Capture the cell that displays the provided text and extract its (x, y) central coordinate. 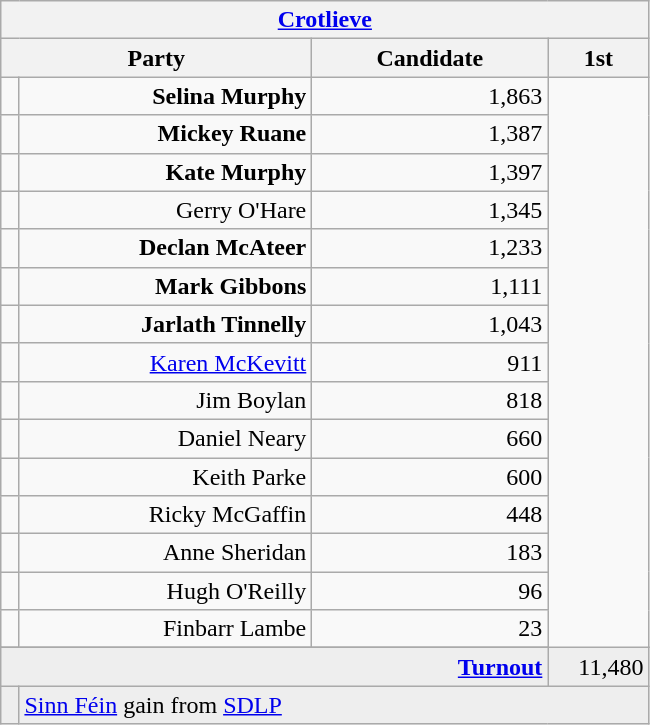
Selina Murphy (166, 96)
Crotlieve (325, 20)
1,387 (430, 134)
Gerry O'Hare (166, 210)
23 (430, 629)
660 (430, 438)
11,480 (598, 667)
1,111 (430, 286)
818 (430, 400)
1st (598, 58)
Candidate (430, 58)
Hugh O'Reilly (166, 591)
Kate Murphy (166, 172)
Party (156, 58)
448 (430, 515)
Keith Parke (166, 477)
Mickey Ruane (166, 134)
Finbarr Lambe (166, 629)
Turnout (274, 667)
96 (430, 591)
1,233 (430, 248)
Daniel Neary (166, 438)
Jim Boylan (166, 400)
Karen McKevitt (166, 362)
Ricky McGaffin (166, 515)
1,397 (430, 172)
Mark Gibbons (166, 286)
183 (430, 553)
1,043 (430, 324)
Anne Sheridan (166, 553)
911 (430, 362)
Sinn Féin gain from SDLP (334, 705)
Declan McAteer (166, 248)
1,863 (430, 96)
600 (430, 477)
1,345 (430, 210)
Jarlath Tinnelly (166, 324)
